From the cell containing the given text, extract its center point as [x, y] coordinate. 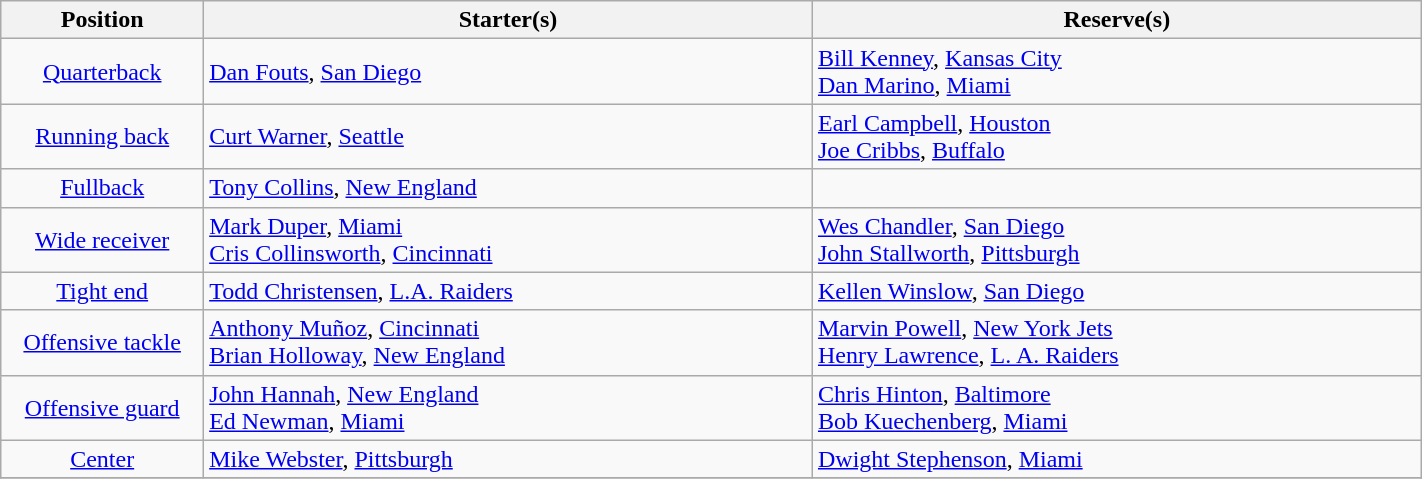
Running back [102, 136]
Dan Fouts, San Diego [508, 72]
Center [102, 459]
Reserve(s) [1116, 20]
Todd Christensen, L.A. Raiders [508, 291]
Dwight Stephenson, Miami [1116, 459]
Anthony Muñoz, Cincinnati Brian Holloway, New England [508, 342]
Quarterback [102, 72]
Mike Webster, Pittsburgh [508, 459]
Bill Kenney, Kansas City Dan Marino, Miami [1116, 72]
Tight end [102, 291]
Tony Collins, New England [508, 188]
Position [102, 20]
Chris Hinton, Baltimore Bob Kuechenberg, Miami [1116, 408]
Curt Warner, Seattle [508, 136]
Earl Campbell, Houston Joe Cribbs, Buffalo [1116, 136]
Offensive tackle [102, 342]
Fullback [102, 188]
Offensive guard [102, 408]
Marvin Powell, New York Jets Henry Lawrence, L. A. Raiders [1116, 342]
John Hannah, New England Ed Newman, Miami [508, 408]
Wide receiver [102, 240]
Starter(s) [508, 20]
Mark Duper, Miami Cris Collinsworth, Cincinnati [508, 240]
Wes Chandler, San Diego John Stallworth, Pittsburgh [1116, 240]
Kellen Winslow, San Diego [1116, 291]
